Search for the cell housing the specified text and yield its [X, Y] center coordinate. 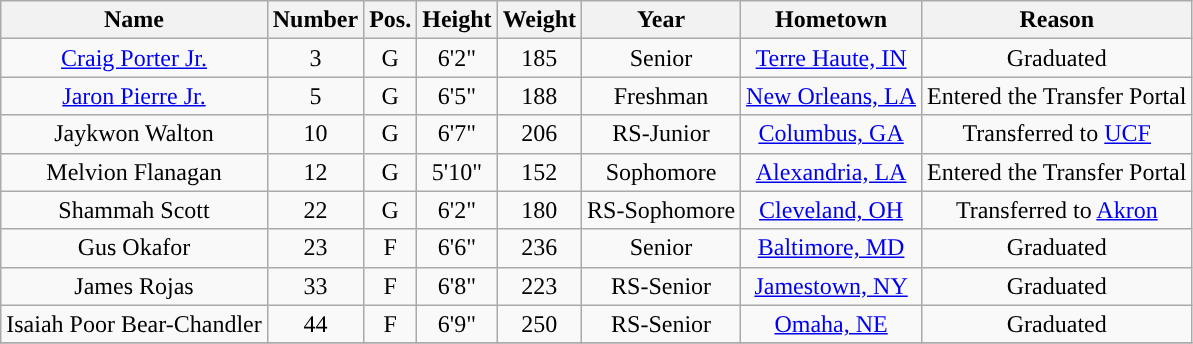
Jamestown, NY [832, 286]
Terre Haute, IN [832, 58]
RS-Junior [662, 134]
6'8" [457, 286]
Cleveland, OH [832, 210]
Omaha, NE [832, 324]
5 [315, 96]
Jaykwon Walton [134, 134]
Sophomore [662, 172]
188 [539, 96]
Baltimore, MD [832, 248]
206 [539, 134]
Weight [539, 20]
James Rojas [134, 286]
23 [315, 248]
Pos. [390, 20]
Reason [1057, 20]
6'6" [457, 248]
Transferred to UCF [1057, 134]
Transferred to Akron [1057, 210]
22 [315, 210]
Freshman [662, 96]
152 [539, 172]
Alexandria, LA [832, 172]
Shammah Scott [134, 210]
250 [539, 324]
Jaron Pierre Jr. [134, 96]
3 [315, 58]
Craig Porter Jr. [134, 58]
12 [315, 172]
180 [539, 210]
6'9" [457, 324]
Height [457, 20]
Gus Okafor [134, 248]
33 [315, 286]
Hometown [832, 20]
6'7" [457, 134]
Number [315, 20]
6'5" [457, 96]
236 [539, 248]
Columbus, GA [832, 134]
RS-Sophomore [662, 210]
Year [662, 20]
44 [315, 324]
185 [539, 58]
223 [539, 286]
5'10" [457, 172]
Name [134, 20]
10 [315, 134]
New Orleans, LA [832, 96]
Isaiah Poor Bear-Chandler [134, 324]
Melvion Flanagan [134, 172]
